Extract the (X, Y) coordinate from the center of the cell holding the provided text.  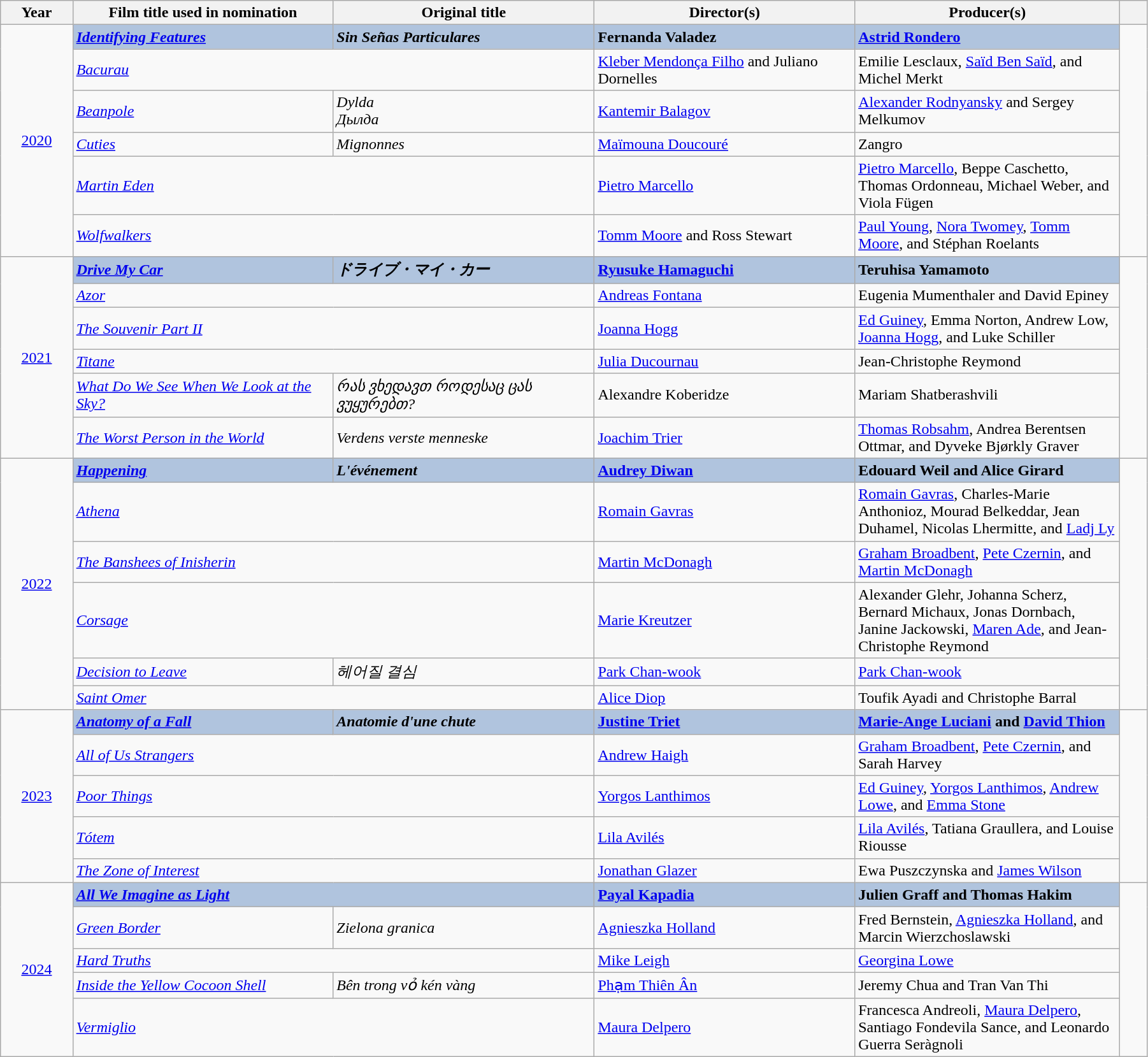
Producer(s) (987, 13)
Jonathan Glazer (725, 870)
Andrew Haigh (725, 754)
ドライブ・マイ・カー (464, 270)
Cuties (203, 144)
Bên trong vỏ kén vàng (464, 985)
2020 (37, 140)
Original title (464, 13)
2023 (37, 796)
Zangro (987, 144)
Director(s) (725, 13)
Marie Kreutzer (725, 621)
Bacurau (334, 70)
The Souvenir Part II (334, 329)
Francesca Andreoli, Maura Delpero, Santiago Fondevila Sance, and Leonardo Guerra Seràgnoli (987, 1027)
Vermiglio (334, 1027)
Year (37, 13)
რას ვხედავთ როდესაც ცას ვუყურებთ? (464, 395)
Verdens verste menneske (464, 437)
Fred Bernstein, Agnieszka Holland, and Marcin Wierzchoslawski (987, 928)
Pietro Marcello, Beppe Caschetto, Thomas Ordonneau, Michael Weber, and Viola Fügen (987, 185)
Phạm Thiên Ân (725, 985)
Tomm Moore and Ross Stewart (725, 236)
Identifying Features (203, 37)
Alice Diop (725, 698)
Beanpole (203, 111)
Jean-Christophe Reymond (987, 361)
Tótem (334, 837)
L'événement (464, 470)
Teruhisa Yamamoto (987, 270)
Athena (334, 512)
Drive My Car (203, 270)
Romain Gavras, Charles-Marie Anthonioz, Mourad Belkeddar, Jean Duhamel, Nicolas Lhermitte, and Ladj Ly (987, 512)
2024 (37, 970)
Audrey Diwan (725, 470)
Ewa Puszczynska and James Wilson (987, 870)
The Banshees of Inisherin (334, 562)
Joachim Trier (725, 437)
Martin McDonagh (725, 562)
Ryusuke Hamaguchi (725, 270)
Andreas Fontana (725, 296)
Joanna Hogg (725, 329)
Alexander Glehr, Johanna Scherz, Bernard Michaux, Jonas Dornbach, Janine Jackowski, Maren Ade, and Jean-Christophe Reymond (987, 621)
Maïmouna Doucouré (725, 144)
Fernanda Valadez (725, 37)
Zielona granica (464, 928)
All of Us Strangers (334, 754)
Edouard Weil and Alice Girard (987, 470)
Lila Avilés (725, 837)
Azor (334, 296)
Thomas Robsahm, Andrea Berentsen Ottmar, and Dyveke Bjørkly Graver (987, 437)
Saint Omer (334, 698)
Eugenia Mumenthaler and David Epiney (987, 296)
Ed Guiney, Emma Norton, Andrew Low, Joanna Hogg, and Luke Schiller (987, 329)
Pietro Marcello (725, 185)
Inside the Yellow Cocoon Shell (203, 985)
Alexandre Koberidze (725, 395)
2021 (37, 357)
The Worst Person in the World (203, 437)
Payal Kapadia (725, 895)
Astrid Rondero (987, 37)
Wolfwalkers (334, 236)
Martin Eden (334, 185)
The Zone of Interest (334, 870)
Happening (203, 470)
Georgina Lowe (987, 960)
Film title used in nomination (203, 13)
Paul Young, Nora Twomey, Tomm Moore, and Stéphan Roelants (987, 236)
Mariam Shatberashvili (987, 395)
Maura Delpero (725, 1027)
Toufik Ayadi and Christophe Barral (987, 698)
Emilie Lesclaux, Saïd Ben Saïd, and Michel Merkt (987, 70)
Marie-Ange Luciani and David Thion (987, 722)
Mignonnes (464, 144)
Titane (334, 361)
Corsage (334, 621)
헤어질 결심 (464, 672)
Anatomy of a Fall (203, 722)
Kleber Mendonça Filho and Juliano Dornelles (725, 70)
All We Imagine as Light (334, 895)
What Do We See When We Look at the Sky? (203, 395)
Graham Broadbent, Pete Czernin, and Martin McDonagh (987, 562)
Julia Ducournau (725, 361)
Julien Graff and Thomas Hakim (987, 895)
Agnieszka Holland (725, 928)
Anatomie d'une chute (464, 722)
Jeremy Chua and Tran Van Thi (987, 985)
Justine Triet (725, 722)
Alexander Rodnyansky and Sergey Melkumov (987, 111)
Poor Things (334, 796)
Green Border (203, 928)
DyldaДылда (464, 111)
Mike Leigh (725, 960)
Hard Truths (334, 960)
Lila Avilés, Tatiana Graullera, and Louise Riousse (987, 837)
Yorgos Lanthimos (725, 796)
Ed Guiney, Yorgos Lanthimos, Andrew Lowe, and Emma Stone (987, 796)
Sin Señas Particulares (464, 37)
Decision to Leave (203, 672)
2022 (37, 584)
Graham Broadbent, Pete Czernin, and Sarah Harvey (987, 754)
Romain Gavras (725, 512)
Kantemir Balagov (725, 111)
